Determine the (x, y) coordinate at the center of the cell enclosing the given text.  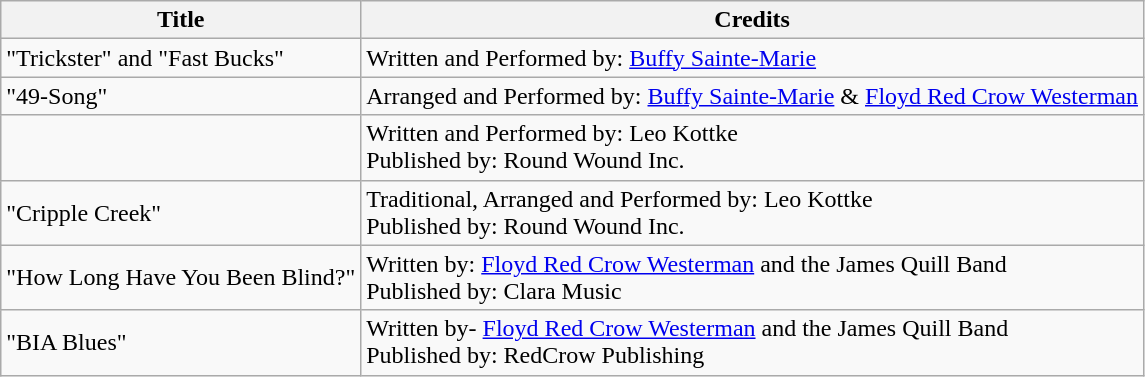
Credits (752, 20)
Traditional, Arranged and Performed by: Leo KottkePublished by: Round Wound Inc. (752, 212)
Title (181, 20)
Arranged and Performed by: Buffy Sainte-Marie & Floyd Red Crow Westerman (752, 96)
"Trickster" and "Fast Bucks" (181, 58)
"BIA Blues" (181, 342)
Written by- Floyd Red Crow Westerman and the James Quill BandPublished by: RedCrow Publishing (752, 342)
"Cripple Creek" (181, 212)
"How Long Have You Been Blind?" (181, 278)
Written and Performed by: Leo KottkePublished by: Round Wound Inc. (752, 148)
"49-Song" (181, 96)
Written and Performed by: Buffy Sainte-Marie (752, 58)
Written by: Floyd Red Crow Westerman and the James Quill BandPublished by: Clara Music (752, 278)
